Return [X, Y] of the center of cell containing provided text 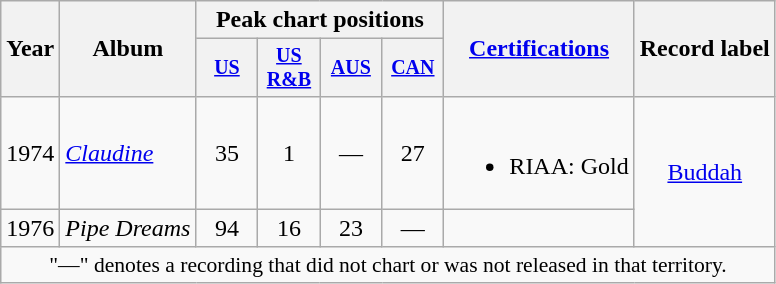
16 [289, 228]
1974 [30, 152]
23 [351, 228]
USR&B [289, 68]
Claudine [128, 152]
Record label [704, 49]
AUS [351, 68]
US [227, 68]
1 [289, 152]
Certifications [539, 49]
27 [413, 152]
94 [227, 228]
"—" denotes a recording that did not chart or was not released in that territory. [388, 265]
35 [227, 152]
Pipe Dreams [128, 228]
1976 [30, 228]
Buddah [704, 172]
CAN [413, 68]
RIAA: Gold [539, 152]
Year [30, 49]
Peak chart positions [320, 20]
Album [128, 49]
